Locate the cell with the specified text and output its [x, y] center coordinate. 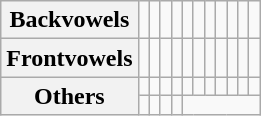
Frontvowels [70, 58]
Backvowels [70, 20]
Others [70, 96]
